Determine the [X, Y] coordinate at the center of the cell enclosing the given text.  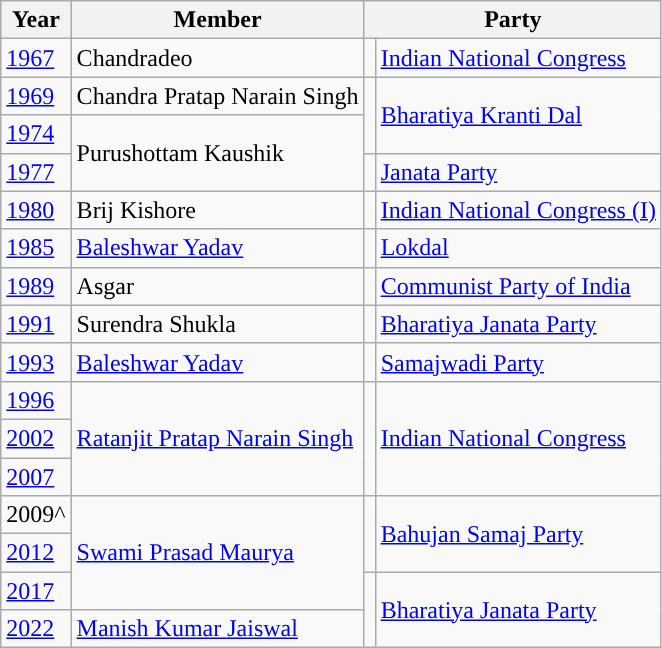
Manish Kumar Jaiswal [218, 629]
Year [36, 20]
2017 [36, 591]
Chandra Pratap Narain Singh [218, 96]
1985 [36, 248]
2009^ [36, 515]
2007 [36, 477]
Bahujan Samaj Party [518, 534]
Janata Party [518, 172]
Purushottam Kaushik [218, 153]
Ratanjit Pratap Narain Singh [218, 438]
1977 [36, 172]
Asgar [218, 286]
2022 [36, 629]
Chandradeo [218, 58]
1980 [36, 210]
Lokdal [518, 248]
1991 [36, 324]
Communist Party of India [518, 286]
Swami Prasad Maurya [218, 553]
2002 [36, 438]
Brij Kishore [218, 210]
Samajwadi Party [518, 362]
Surendra Shukla [218, 324]
Member [218, 20]
Indian National Congress (I) [518, 210]
Bharatiya Kranti Dal [518, 115]
1974 [36, 134]
1967 [36, 58]
1993 [36, 362]
Party [512, 20]
1969 [36, 96]
1996 [36, 400]
2012 [36, 553]
1989 [36, 286]
